Extract the [X, Y] coordinate from the center of the cell holding the provided text.  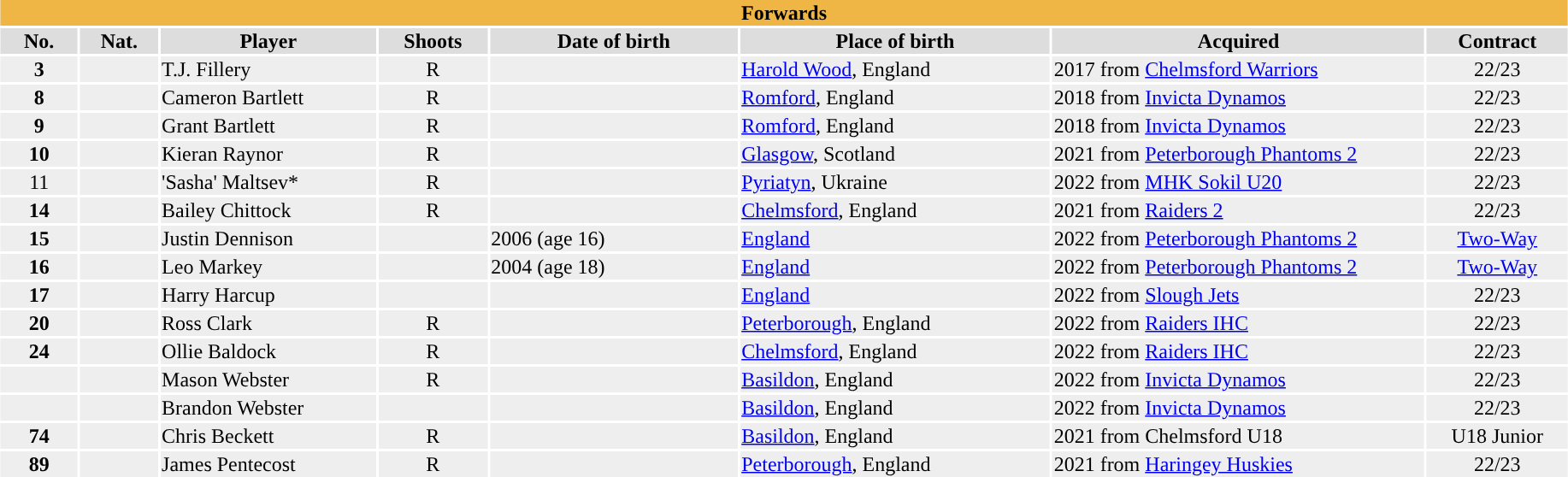
16 [39, 267]
Grant Bartlett [268, 126]
James Pentecost [268, 464]
Date of birth [614, 41]
20 [39, 323]
U18 Junior [1498, 436]
Harry Harcup [268, 295]
2022 from MHK Sokil U20 [1238, 182]
Acquired [1238, 41]
2021 from Chelmsford U18 [1238, 436]
74 [39, 436]
Ross Clark [268, 323]
Player [268, 41]
2022 from Slough Jets [1238, 295]
Pyriatyn, Ukraine [895, 182]
Leo Markey [268, 267]
Forwards [783, 13]
Shoots [433, 41]
3 [39, 69]
2021 from Peterborough Phantoms 2 [1238, 154]
Kieran Raynor [268, 154]
2006 (age 16) [614, 238]
Place of birth [895, 41]
17 [39, 295]
2004 (age 18) [614, 267]
14 [39, 210]
9 [39, 126]
T.J. Fillery [268, 69]
Harold Wood, England [895, 69]
Brandon Webster [268, 408]
Justin Dennison [268, 238]
24 [39, 351]
No. [39, 41]
'Sasha' Maltsev* [268, 182]
Bailey Chittock [268, 210]
Contract [1498, 41]
8 [39, 97]
11 [39, 182]
15 [39, 238]
Glasgow, Scotland [895, 154]
2021 from Haringey Huskies [1238, 464]
Chris Beckett [268, 436]
Cameron Bartlett [268, 97]
Mason Webster [268, 380]
10 [39, 154]
89 [39, 464]
2021 from Raiders 2 [1238, 210]
Nat. [120, 41]
Ollie Baldock [268, 351]
2017 from Chelmsford Warriors [1238, 69]
